Identify which cell holds the provided text, then report its [x, y] central coordinate. 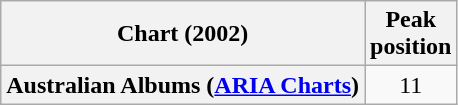
Peakposition [411, 34]
Chart (2002) [183, 34]
11 [411, 85]
Australian Albums (ARIA Charts) [183, 85]
